Pinpoint the cell where the given text exists, returning its (X, Y) midpoint coordinate. 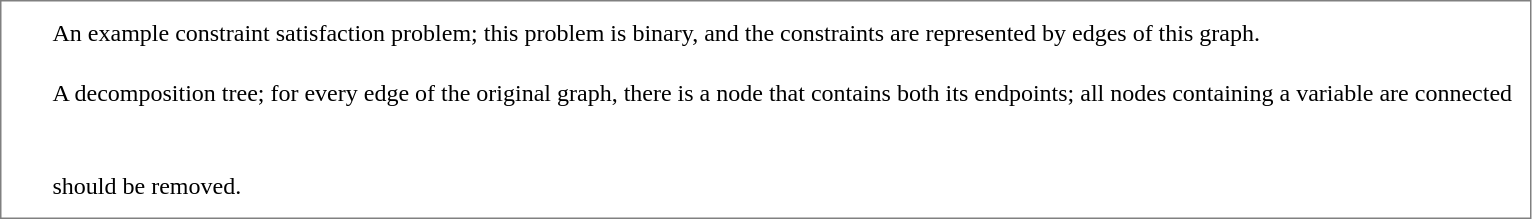
should be removed. (783, 186)
An example constraint satisfaction problem; this problem is binary, and the constraints are represented by edges of this graph. (783, 32)
